Search for the cell housing the specified text and yield its [X, Y] center coordinate. 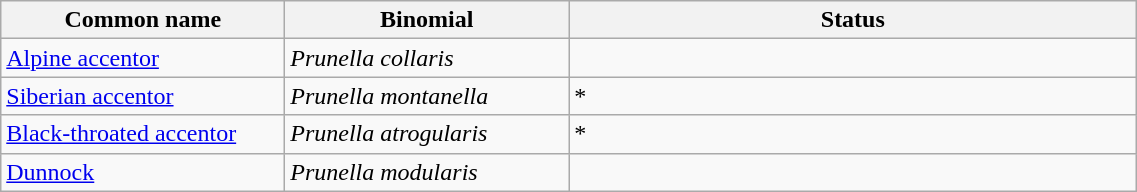
Prunella montanella [427, 96]
Binomial [427, 20]
Prunella atrogularis [427, 134]
Status [853, 20]
Common name [143, 20]
Alpine accentor [143, 58]
Prunella modularis [427, 172]
Siberian accentor [143, 96]
Prunella collaris [427, 58]
Dunnock [143, 172]
Black-throated accentor [143, 134]
